Return the (x, y) coordinate for the center point of the cell that contains the specified text.  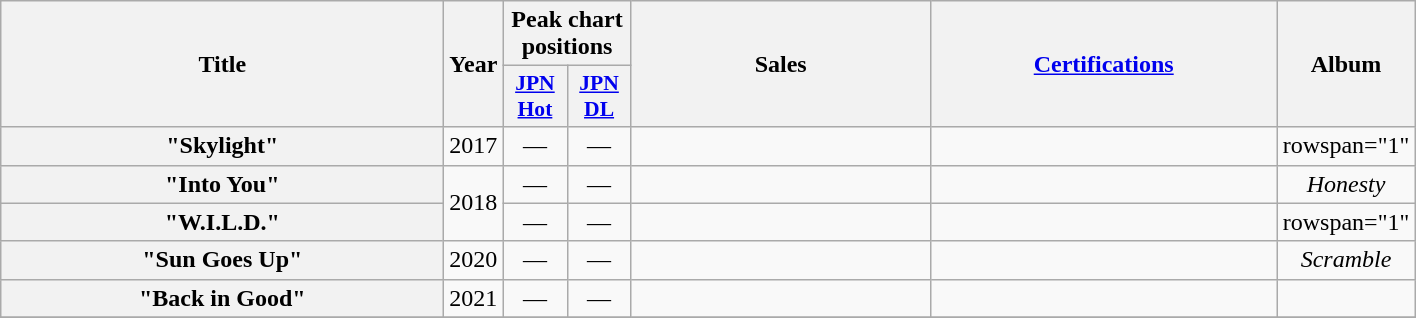
"Skylight" (222, 146)
Honesty (1346, 184)
2021 (474, 298)
"W.I.L.D." (222, 222)
Peak chart positions (567, 34)
JPNDL (599, 96)
2020 (474, 260)
2017 (474, 146)
Title (222, 64)
JPNHot (535, 96)
"Into You" (222, 184)
Scramble (1346, 260)
2018 (474, 203)
Sales (780, 64)
Year (474, 64)
"Back in Good" (222, 298)
"Sun Goes Up" (222, 260)
Certifications (1104, 64)
Album (1346, 64)
